Return the (X, Y) coordinate for the center point of the cell that contains the specified text.  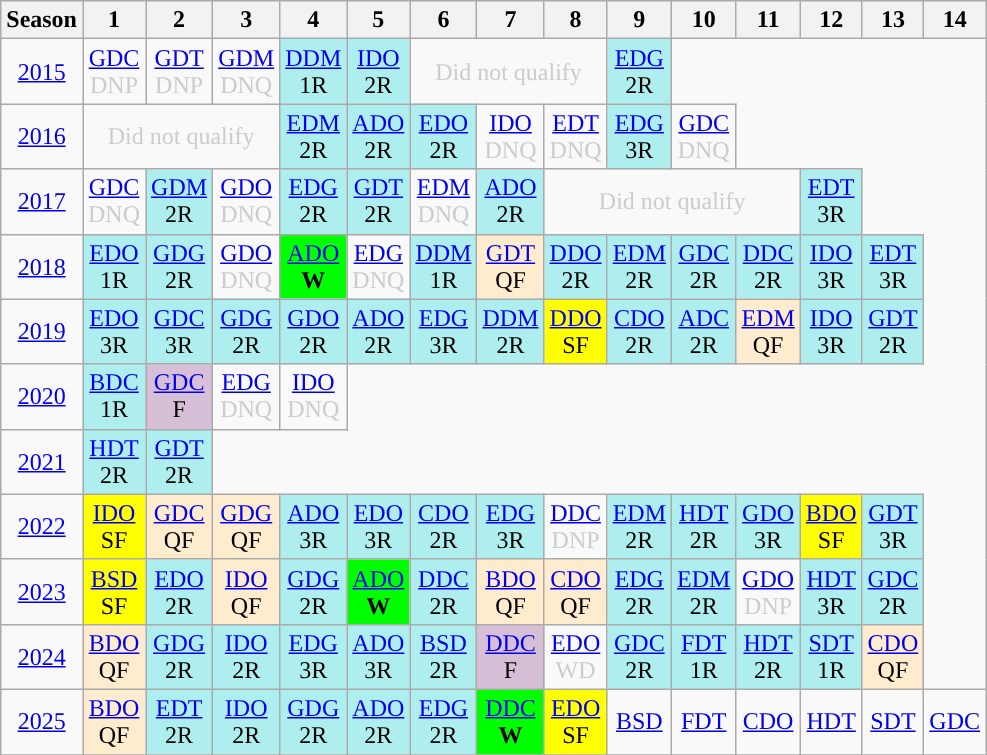
EDT2R (180, 722)
7 (510, 20)
GDC (955, 722)
GDT3R (893, 526)
DDCF (510, 656)
11 (768, 20)
3 (246, 20)
Season (42, 20)
ADC2R (704, 332)
GDCDNP (114, 72)
GDGQF (246, 526)
GDC3R (180, 332)
IDOQF (246, 592)
BSDSF (114, 592)
DDM2R (510, 332)
GDCF (180, 396)
BSD2R (444, 656)
GDMDNQ (246, 72)
GDTDNP (180, 72)
FDT1R (704, 656)
BDC1R (114, 396)
GDODNP (768, 592)
GDTQF (510, 266)
BSD (639, 722)
BDOSF (831, 526)
2023 (42, 592)
1 (114, 20)
EDOSF (576, 722)
EDMDNQ (444, 202)
FDT (704, 722)
HDT3R (831, 592)
2020 (42, 396)
2 (180, 20)
GDO3R (768, 526)
EDMQF (768, 332)
5 (378, 20)
CDO (768, 722)
2019 (42, 332)
12 (831, 20)
2017 (42, 202)
GDO2R (314, 332)
2022 (42, 526)
GDCQF (180, 526)
DDO2R (576, 266)
4 (314, 20)
2016 (42, 136)
EDTDNQ (576, 136)
14 (955, 20)
6 (444, 20)
13 (893, 20)
DDOSF (576, 332)
SDT1R (831, 656)
2015 (42, 72)
EDO1R (114, 266)
IDOSF (114, 526)
10 (704, 20)
8 (576, 20)
2018 (42, 266)
HDT (831, 722)
SDT (893, 722)
2025 (42, 722)
DDCW (510, 722)
2021 (42, 462)
DDCDNP (576, 526)
GDM2R (180, 202)
EDOWD (576, 656)
9 (639, 20)
2024 (42, 656)
